Pinpoint the cell where the given text exists, returning its [x, y] midpoint coordinate. 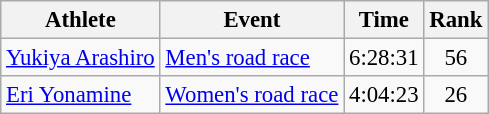
Athlete [80, 20]
26 [456, 95]
Event [252, 20]
6:28:31 [384, 58]
Rank [456, 20]
Men's road race [252, 58]
56 [456, 58]
4:04:23 [384, 95]
Women's road race [252, 95]
Eri Yonamine [80, 95]
Yukiya Arashiro [80, 58]
Time [384, 20]
